Detect which cell encompasses the target text, then output its [X, Y] center coordinate. 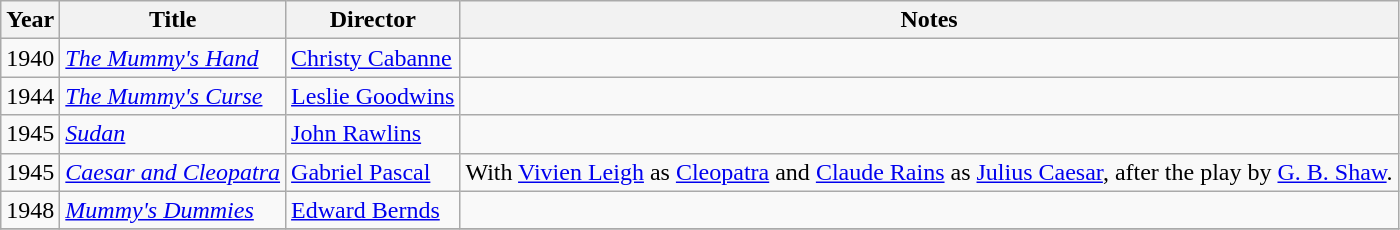
With Vivien Leigh as Cleopatra and Claude Rains as Julius Caesar, after the play by G. B. Shaw. [929, 172]
The Mummy's Hand [173, 58]
Gabriel Pascal [373, 172]
1940 [30, 58]
1944 [30, 96]
Edward Bernds [373, 210]
Sudan [173, 134]
Caesar and Cleopatra [173, 172]
Christy Cabanne [373, 58]
Leslie Goodwins [373, 96]
Title [173, 20]
Notes [929, 20]
The Mummy's Curse [173, 96]
Year [30, 20]
1948 [30, 210]
Director [373, 20]
Mummy's Dummies [173, 210]
John Rawlins [373, 134]
